Find where the given text appears and provide that cell's center as [X, Y] coordinate. 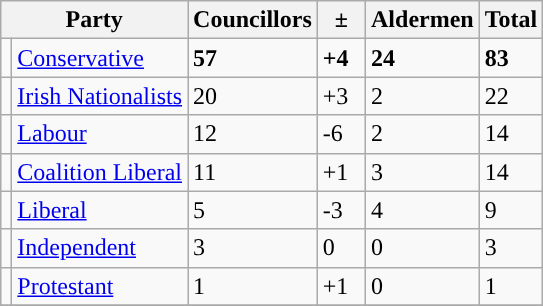
Conservative [100, 58]
4 [423, 210]
+3 [341, 96]
Labour [100, 134]
Party [94, 20]
Liberal [100, 210]
Councillors [253, 20]
-3 [341, 210]
22 [511, 96]
20 [253, 96]
24 [423, 58]
9 [511, 210]
5 [253, 210]
Coalition Liberal [100, 172]
11 [253, 172]
Total [511, 20]
-6 [341, 134]
83 [511, 58]
57 [253, 58]
Independent [100, 248]
+4 [341, 58]
Irish Nationalists [100, 96]
Aldermen [423, 20]
± [341, 20]
12 [253, 134]
Protestant [100, 286]
